Identify which cell holds the provided text, then report its (x, y) central coordinate. 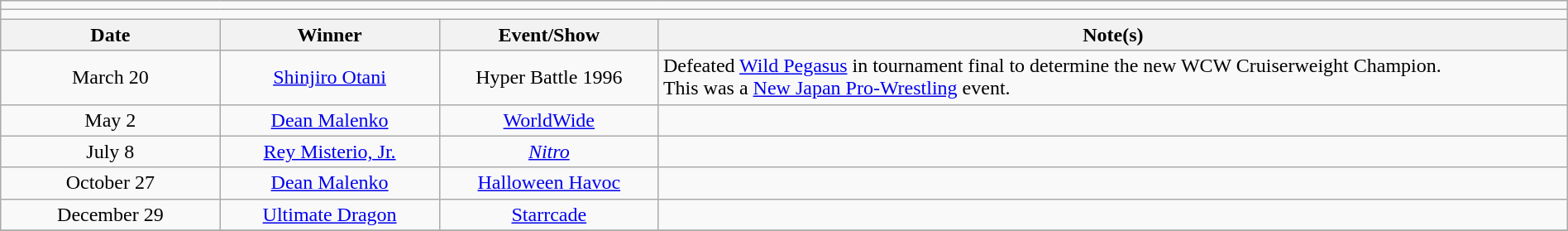
Nitro (549, 152)
May 2 (111, 120)
Date (111, 35)
Defeated Wild Pegasus in tournament final to determine the new WCW Cruiserweight Champion.This was a New Japan Pro-Wrestling event. (1113, 78)
Rey Misterio, Jr. (329, 152)
Shinjiro Otani (329, 78)
July 8 (111, 152)
Hyper Battle 1996 (549, 78)
March 20 (111, 78)
Winner (329, 35)
Starrcade (549, 214)
Halloween Havoc (549, 183)
December 29 (111, 214)
October 27 (111, 183)
Event/Show (549, 35)
WorldWide (549, 120)
Note(s) (1113, 35)
Ultimate Dragon (329, 214)
